Locate the cell with the specified text and output its (x, y) center coordinate. 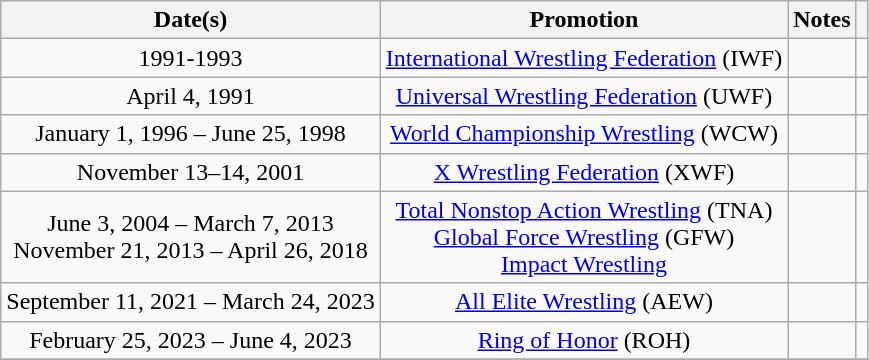
January 1, 1996 – June 25, 1998 (190, 134)
1991-1993 (190, 58)
Promotion (584, 20)
International Wrestling Federation (IWF) (584, 58)
Universal Wrestling Federation (UWF) (584, 96)
April 4, 1991 (190, 96)
February 25, 2023 – June 4, 2023 (190, 340)
World Championship Wrestling (WCW) (584, 134)
X Wrestling Federation (XWF) (584, 172)
Ring of Honor (ROH) (584, 340)
Date(s) (190, 20)
Notes (822, 20)
Total Nonstop Action Wrestling (TNA)Global Force Wrestling (GFW)Impact Wrestling (584, 237)
June 3, 2004 – March 7, 2013November 21, 2013 – April 26, 2018 (190, 237)
September 11, 2021 – March 24, 2023 (190, 302)
November 13–14, 2001 (190, 172)
All Elite Wrestling (AEW) (584, 302)
